Capture the cell that displays the provided text and extract its (x, y) central coordinate. 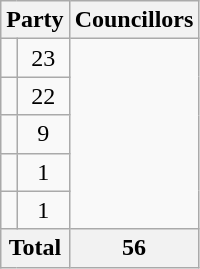
22 (43, 96)
Party (35, 20)
Total (35, 248)
9 (43, 134)
Councillors (134, 20)
56 (134, 248)
23 (43, 58)
